Find where the given text appears and provide that cell's center as [x, y] coordinate. 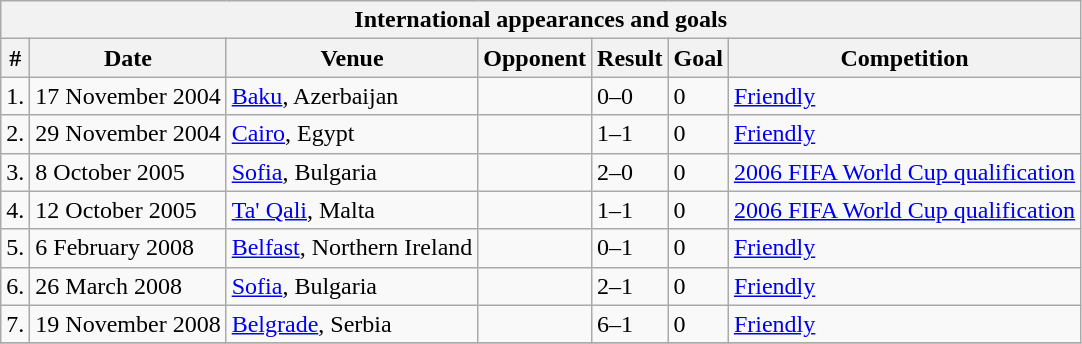
6. [16, 286]
Belfast, Northern Ireland [352, 248]
4. [16, 210]
Date [128, 58]
International appearances and goals [541, 20]
# [16, 58]
6 February 2008 [128, 248]
29 November 2004 [128, 134]
Competition [904, 58]
Ta' Qali, Malta [352, 210]
3. [16, 172]
2–0 [630, 172]
Venue [352, 58]
0–0 [630, 96]
Result [630, 58]
2–1 [630, 286]
17 November 2004 [128, 96]
Goal [698, 58]
19 November 2008 [128, 324]
26 March 2008 [128, 286]
12 October 2005 [128, 210]
5. [16, 248]
Opponent [535, 58]
0–1 [630, 248]
8 October 2005 [128, 172]
Cairo, Egypt [352, 134]
6–1 [630, 324]
Belgrade, Serbia [352, 324]
1. [16, 96]
7. [16, 324]
Baku, Azerbaijan [352, 96]
2. [16, 134]
